Identify which cell holds the provided text, then report its (X, Y) central coordinate. 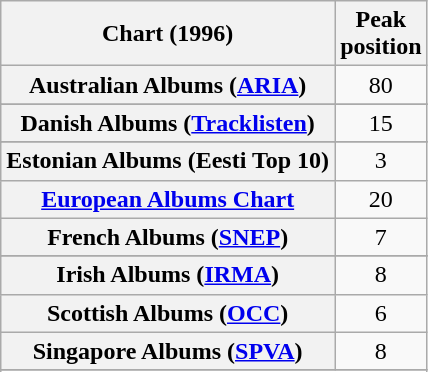
7 (381, 237)
Irish Albums (IRMA) (168, 275)
European Albums Chart (168, 199)
French Albums (SNEP) (168, 237)
15 (381, 123)
6 (381, 313)
Danish Albums (Tracklisten) (168, 123)
80 (381, 85)
20 (381, 199)
Chart (1996) (168, 34)
Australian Albums (ARIA) (168, 85)
3 (381, 161)
Scottish Albums (OCC) (168, 313)
Estonian Albums (Eesti Top 10) (168, 161)
Peakposition (381, 34)
Singapore Albums (SPVA) (168, 351)
